Locate the cell with the specified text and output its (X, Y) center coordinate. 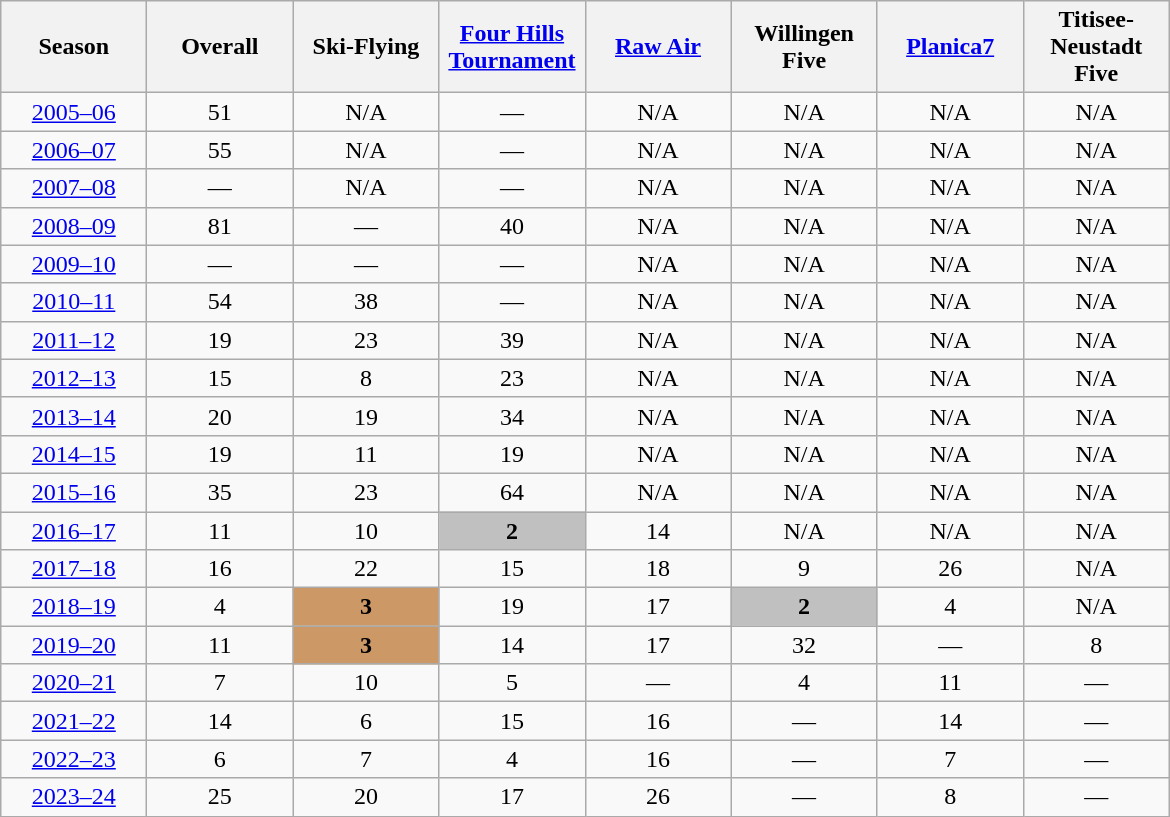
2008–09 (74, 226)
51 (220, 112)
2013–14 (74, 416)
35 (220, 492)
18 (658, 569)
39 (512, 340)
32 (804, 645)
2020–21 (74, 683)
2010–11 (74, 302)
2006–07 (74, 150)
2005–06 (74, 112)
5 (512, 683)
2015–16 (74, 492)
81 (220, 226)
54 (220, 302)
2019–20 (74, 645)
34 (512, 416)
2007–08 (74, 188)
55 (220, 150)
Overall (220, 47)
2022–23 (74, 759)
2014–15 (74, 454)
Titisee-Neustadt Five (1096, 47)
2018–19 (74, 607)
2009–10 (74, 264)
64 (512, 492)
Planica7 (950, 47)
9 (804, 569)
Willingen Five (804, 47)
Four Hills Tournament (512, 47)
2017–18 (74, 569)
38 (366, 302)
2016–17 (74, 531)
2012–13 (74, 378)
25 (220, 797)
2021–22 (74, 721)
Raw Air (658, 47)
22 (366, 569)
Ski-Flying (366, 47)
2023–24 (74, 797)
Season (74, 47)
2011–12 (74, 340)
40 (512, 226)
